Find where the given text appears and provide that cell's center as (X, Y) coordinate. 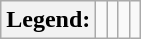
Legend: (48, 20)
